Output the (X, Y) coordinate of the center of the cell containing the given text.  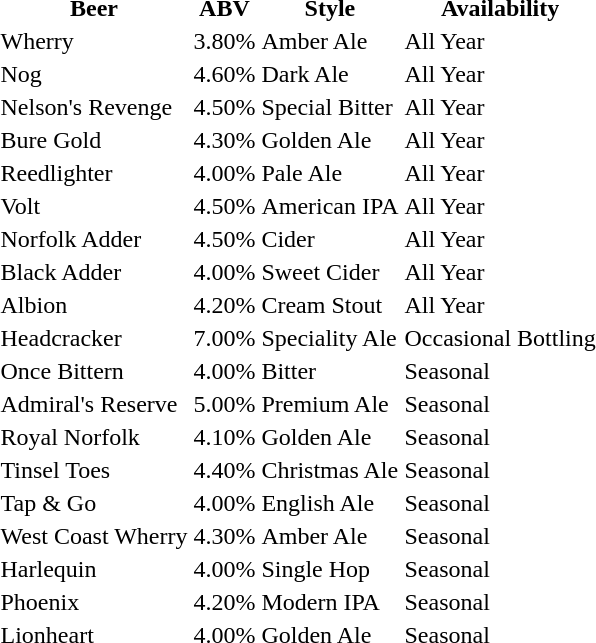
Premium Ale (330, 404)
Sweet Cider (330, 272)
Pale Ale (330, 173)
Cider (330, 239)
4.60% (224, 74)
Dark Ale (330, 74)
American IPA (330, 206)
Single Hop (330, 569)
3.80% (224, 41)
Christmas Ale (330, 470)
English Ale (330, 503)
4.40% (224, 470)
Cream Stout (330, 305)
Special Bitter (330, 107)
Speciality Ale (330, 338)
Bitter (330, 371)
Modern IPA (330, 602)
4.10% (224, 437)
7.00% (224, 338)
5.00% (224, 404)
